Search for the cell housing the specified text and yield its (x, y) center coordinate. 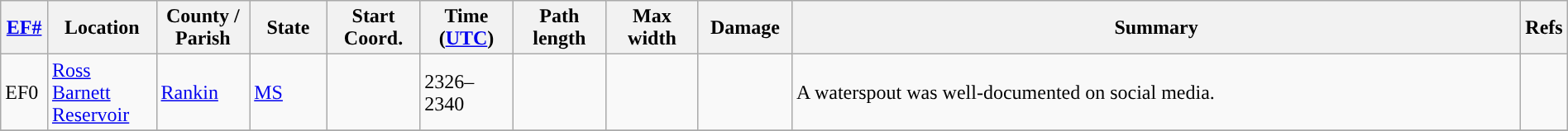
Ross Barnett Reservoir (102, 92)
EF0 (25, 92)
Rankin (203, 92)
Time (UTC) (466, 28)
2326–2340 (466, 92)
Location (102, 28)
A waterspout was well-documented on social media. (1156, 92)
MS (289, 92)
Start Coord. (374, 28)
EF# (25, 28)
County / Parish (203, 28)
Max width (652, 28)
Refs (1545, 28)
Damage (744, 28)
Summary (1156, 28)
Path length (559, 28)
State (289, 28)
